Scan for the cell matching the given text and deliver its [X, Y] coordinate at center. 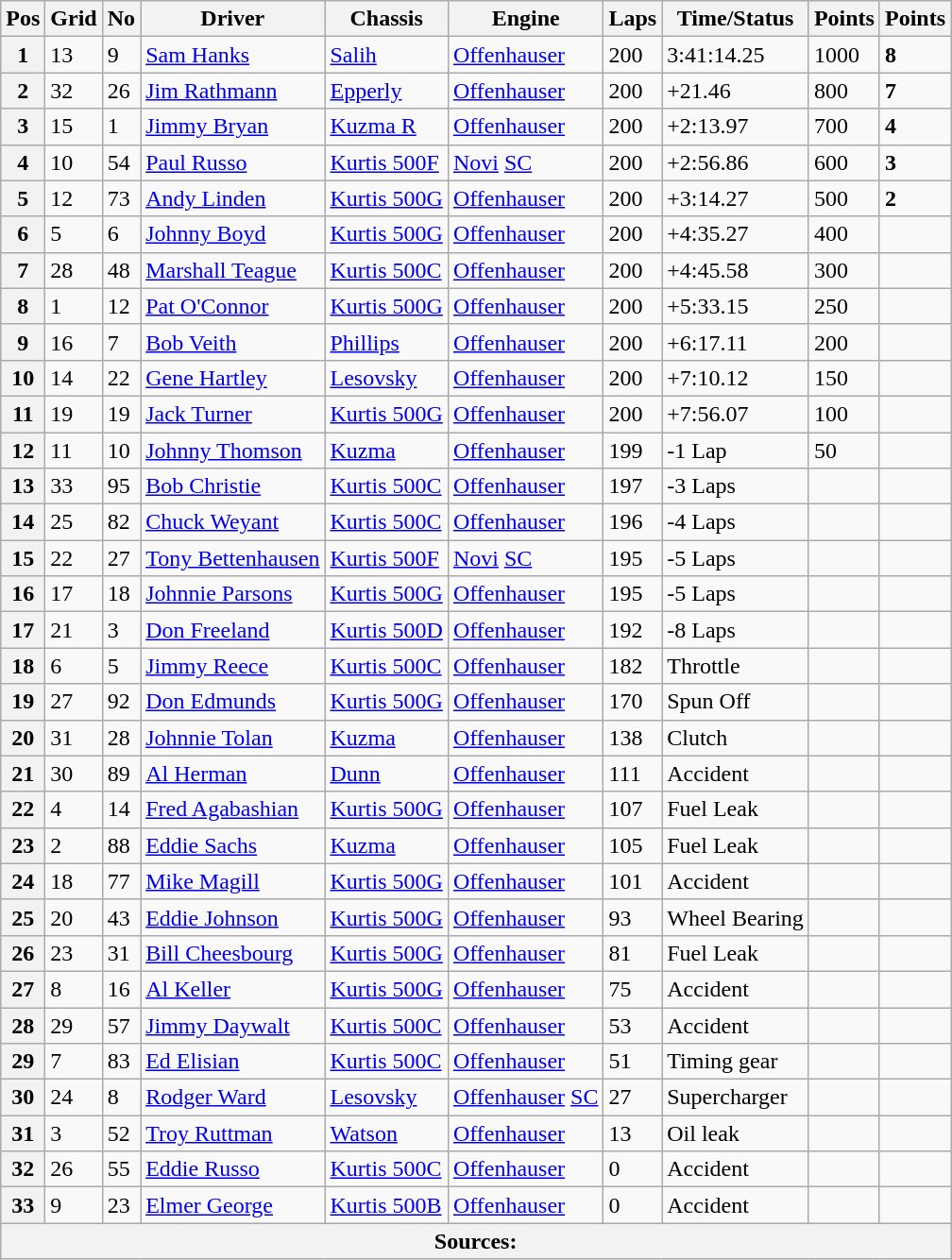
500 [844, 198]
800 [844, 91]
182 [633, 666]
+2:56.86 [736, 162]
Gene Hartley [232, 378]
Eddie Johnson [232, 917]
Bob Christie [232, 486]
Ed Elisian [232, 1062]
-8 Laps [736, 630]
+7:56.07 [736, 414]
Troy Ruttman [232, 1133]
700 [844, 127]
Al Keller [232, 989]
105 [633, 845]
Chuck Weyant [232, 522]
Eddie Russo [232, 1169]
-4 Laps [736, 522]
400 [844, 234]
88 [121, 845]
Johnny Thomson [232, 451]
111 [633, 774]
82 [121, 522]
No [121, 19]
Chassis [386, 19]
Spun Off [736, 702]
Wheel Bearing [736, 917]
Jimmy Bryan [232, 127]
Johnny Boyd [232, 234]
95 [121, 486]
600 [844, 162]
Grid [74, 19]
89 [121, 774]
Elmer George [232, 1205]
Bill Cheesbourg [232, 953]
Rodger Ward [232, 1098]
Supercharger [736, 1098]
170 [633, 702]
250 [844, 306]
Kurtis 500D [386, 630]
93 [633, 917]
Marshall Teague [232, 270]
Johnnie Tolan [232, 738]
75 [633, 989]
+7:10.12 [736, 378]
107 [633, 809]
Johnnie Parsons [232, 594]
Eddie Sachs [232, 845]
+5:33.15 [736, 306]
54 [121, 162]
48 [121, 270]
51 [633, 1062]
150 [844, 378]
Pat O'Connor [232, 306]
92 [121, 702]
Phillips [386, 342]
101 [633, 881]
Bob Veith [232, 342]
Dunn [386, 774]
Tony Bettenhausen [232, 558]
Kurtis 500B [386, 1205]
52 [121, 1133]
Fred Agabashian [232, 809]
Engine [525, 19]
Laps [633, 19]
Andy Linden [232, 198]
-1 Lap [736, 451]
196 [633, 522]
53 [633, 1025]
+6:17.11 [736, 342]
+4:45.58 [736, 270]
43 [121, 917]
+21.46 [736, 91]
Time/Status [736, 19]
Epperly [386, 91]
57 [121, 1025]
Paul Russo [232, 162]
Clutch [736, 738]
Salih [386, 55]
3:41:14.25 [736, 55]
Timing gear [736, 1062]
197 [633, 486]
Kuzma R [386, 127]
138 [633, 738]
50 [844, 451]
81 [633, 953]
Don Freeland [232, 630]
Al Herman [232, 774]
55 [121, 1169]
192 [633, 630]
+4:35.27 [736, 234]
Jim Rathmann [232, 91]
Don Edmunds [232, 702]
+2:13.97 [736, 127]
Jimmy Reece [232, 666]
73 [121, 198]
Jimmy Daywalt [232, 1025]
Pos [23, 19]
Watson [386, 1133]
Jack Turner [232, 414]
+3:14.27 [736, 198]
Sam Hanks [232, 55]
199 [633, 451]
Throttle [736, 666]
Oil leak [736, 1133]
100 [844, 414]
Driver [232, 19]
Offenhauser SC [525, 1098]
1000 [844, 55]
Mike Magill [232, 881]
-3 Laps [736, 486]
77 [121, 881]
Sources: [476, 1241]
83 [121, 1062]
300 [844, 270]
